Output the (x, y) coordinate of the center of the cell containing the given text.  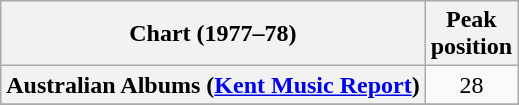
Chart (1977–78) (213, 34)
Peakposition (471, 34)
Australian Albums (Kent Music Report) (213, 85)
28 (471, 85)
